Return the (X, Y) coordinate for the center point of the cell that contains the specified text.  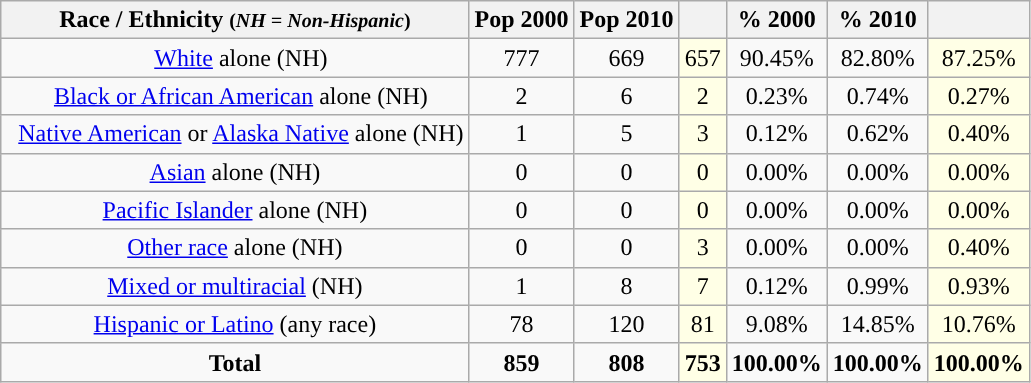
0.99% (878, 286)
10.76% (978, 324)
Pacific Islander alone (NH) (235, 210)
6 (626, 96)
Hispanic or Latino (any race) (235, 324)
Other race alone (NH) (235, 248)
81 (702, 324)
859 (522, 362)
5 (626, 134)
0.27% (978, 96)
7 (702, 286)
0.74% (878, 96)
9.08% (776, 324)
120 (626, 324)
82.80% (878, 58)
0.23% (776, 96)
808 (626, 362)
0.62% (878, 134)
669 (626, 58)
0.93% (978, 286)
8 (626, 286)
White alone (NH) (235, 58)
Pop 2010 (626, 20)
777 (522, 58)
Pop 2000 (522, 20)
87.25% (978, 58)
Asian alone (NH) (235, 172)
14.85% (878, 324)
Mixed or multiracial (NH) (235, 286)
78 (522, 324)
Black or African American alone (NH) (235, 96)
753 (702, 362)
90.45% (776, 58)
Race / Ethnicity (NH = Non-Hispanic) (235, 20)
% 2000 (776, 20)
657 (702, 58)
Native American or Alaska Native alone (NH) (235, 134)
% 2010 (878, 20)
Total (235, 362)
